Pinpoint the cell where the given text exists, returning its (x, y) midpoint coordinate. 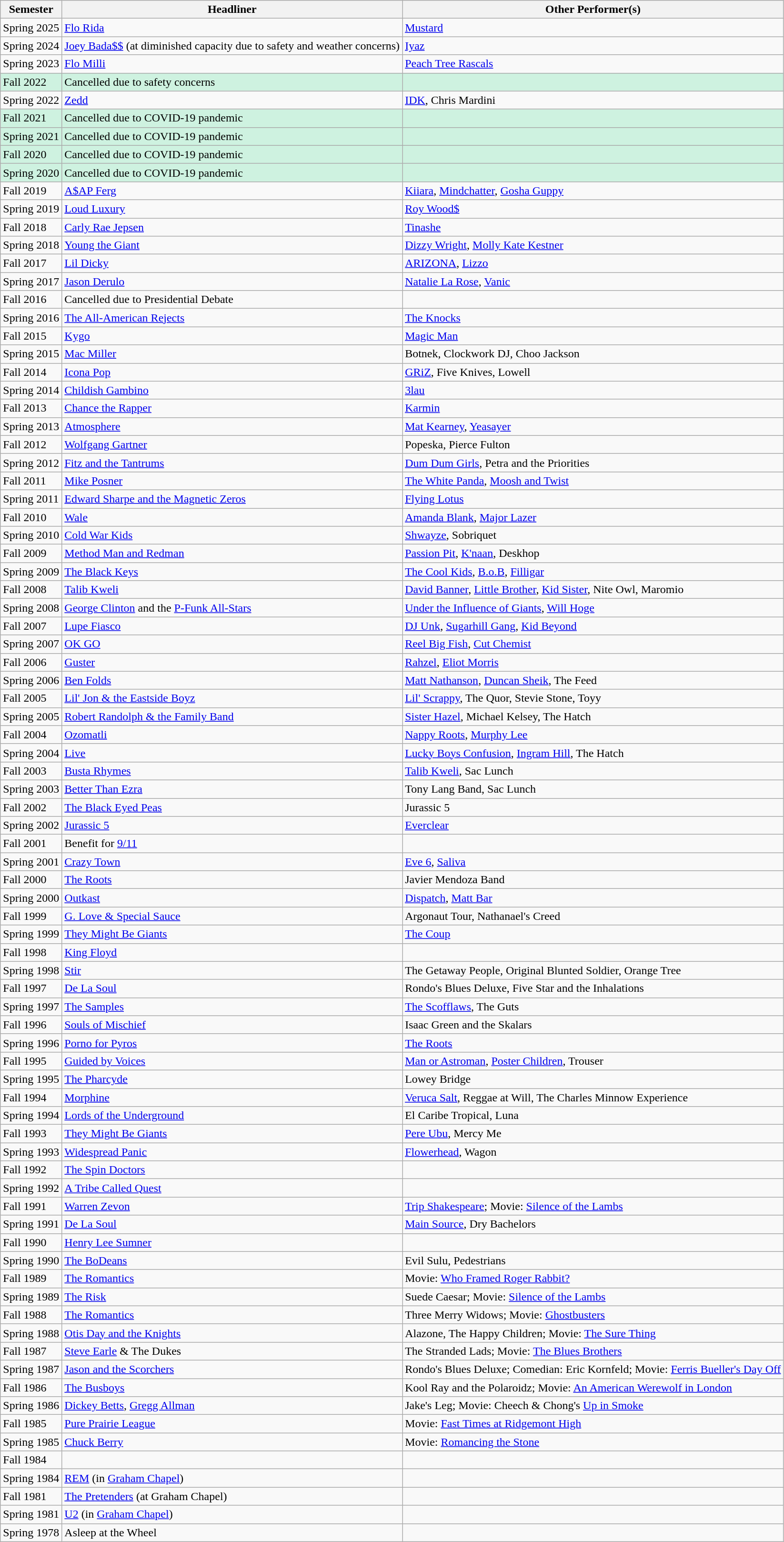
Henry Lee Sumner (232, 1242)
Shwayze, Sobriquet (593, 535)
Fall 1989 (31, 1279)
The Black Eyed Peas (232, 807)
Spring 2024 (31, 46)
DJ Unk, Sugarhill Gang, Kid Beyond (593, 626)
The Spin Doctors (232, 1170)
Spring 2023 (31, 64)
Dum Dum Girls, Petra and the Priorities (593, 463)
Headliner (232, 10)
Rondo's Blues Deluxe; Comedian: Eric Kornfeld; Movie: Ferris Bueller's Day Off (593, 1369)
Mike Posner (232, 481)
Karmin (593, 408)
Spring 2010 (31, 535)
The White Panda, Moosh and Twist (593, 481)
Other Performer(s) (593, 10)
GRiZ, Five Knives, Lowell (593, 372)
Everclear (593, 826)
Lords of the Underground (232, 1116)
Fall 2007 (31, 626)
Three Merry Widows; Movie: Ghostbusters (593, 1315)
Pere Ubu, Mercy Me (593, 1134)
The Pharcyde (232, 1079)
Spring 2016 (31, 318)
Lil' Jon & the Eastside Boyz (232, 698)
Spring 1978 (31, 1532)
Live (232, 753)
Flo Rida (232, 28)
Spring 2000 (31, 898)
Spring 1996 (31, 1043)
Wale (232, 517)
Flo Milli (232, 64)
Cancelled due to Presidential Debate (232, 300)
Spring 1985 (31, 1442)
Jake's Leg; Movie: Cheech & Chong's Up in Smoke (593, 1406)
Wolfgang Gartner (232, 444)
Fall 2022 (31, 82)
Edward Sharpe and the Magnetic Zeros (232, 499)
Movie: Who Framed Roger Rabbit? (593, 1279)
Lupe Fiasco (232, 626)
Spring 2019 (31, 209)
Dizzy Wright, Molly Kate Kestner (593, 245)
Spring 2018 (31, 245)
Fall 1988 (31, 1315)
Rahzel, Eliot Morris (593, 662)
REM (in Graham Chapel) (232, 1478)
The BoDeans (232, 1260)
Spring 2001 (31, 862)
Spring 2017 (31, 282)
Under the Influence of Giants, Will Hoge (593, 608)
Porno for Pyros (232, 1043)
Atmosphere (232, 426)
Spring 2007 (31, 644)
Fall 2010 (31, 517)
Spring 2008 (31, 608)
Fall 2015 (31, 336)
Spring 1992 (31, 1188)
Guided by Voices (232, 1061)
Dispatch, Matt Bar (593, 898)
Pure Prairie League (232, 1424)
Fall 1995 (31, 1061)
Warren Zevon (232, 1206)
ARIZONA, Lizzo (593, 263)
Widespread Panic (232, 1152)
Morphine (232, 1097)
Spring 1994 (31, 1116)
Fall 1990 (31, 1242)
Spring 2009 (31, 572)
Fall 1993 (31, 1134)
Fitz and the Tantrums (232, 463)
Spring 1998 (31, 970)
Spring 2003 (31, 789)
Fall 2001 (31, 844)
Cancelled due to safety concerns (232, 82)
Chuck Berry (232, 1442)
Tinashe (593, 227)
Talib Kweli, Sac Lunch (593, 771)
Flying Lotus (593, 499)
OK GO (232, 644)
The Scofflaws, The Guts (593, 1007)
Spring 1990 (31, 1260)
Fall 2020 (31, 154)
Fall 1992 (31, 1170)
Fall 1984 (31, 1460)
Fall 2005 (31, 698)
Lil Dicky (232, 263)
Spring 1989 (31, 1297)
Roy Wood$ (593, 209)
Fall 1985 (31, 1424)
Spring 2011 (31, 499)
Fall 1998 (31, 952)
The Stranded Lads; Movie: The Blues Brothers (593, 1351)
IDK, Chris Mardini (593, 100)
Spring 2002 (31, 826)
Botnek, Clockwork DJ, Choo Jackson (593, 354)
Spring 2006 (31, 680)
The Risk (232, 1297)
Spring 2004 (31, 753)
Mat Kearney, Yeasayer (593, 426)
U2 (in Graham Chapel) (232, 1514)
Fall 1994 (31, 1097)
Childish Gambino (232, 390)
Eve 6, Saliva (593, 862)
Outkast (232, 898)
Javier Mendoza Band (593, 880)
Lowey Bridge (593, 1079)
Spring 1986 (31, 1406)
Fall 2008 (31, 590)
Fall 2004 (31, 735)
Spring 1995 (31, 1079)
Stir (232, 970)
Fall 1991 (31, 1206)
Young the Giant (232, 245)
Spring 1997 (31, 1007)
Fall 2014 (31, 372)
The Busboys (232, 1388)
Spring 2012 (31, 463)
Main Source, Dry Bachelors (593, 1224)
Spring 2014 (31, 390)
Joey Bada$$ (at diminished capacity due to safety and weather concerns) (232, 46)
David Banner, Little Brother, Kid Sister, Nite Owl, Maromio (593, 590)
Kiiara, Mindchatter, Gosha Guppy (593, 191)
Argonaut Tour, Nathanael's Creed (593, 916)
Fall 2000 (31, 880)
Dickey Betts, Gregg Allman (232, 1406)
Fall 2009 (31, 554)
Loud Luxury (232, 209)
Talib Kweli (232, 590)
The Knocks (593, 318)
Icona Pop (232, 372)
Alazone, The Happy Children; Movie: The Sure Thing (593, 1333)
Spring 2015 (31, 354)
Ozomatli (232, 735)
Busta Rhymes (232, 771)
Nappy Roots, Murphy Lee (593, 735)
Spring 2020 (31, 172)
Lil' Scrappy, The Quor, Stevie Stone, Toyy (593, 698)
Benefit for 9/11 (232, 844)
Spring 1981 (31, 1514)
Kygo (232, 336)
Asleep at the Wheel (232, 1532)
Jason Derulo (232, 282)
Flowerhead, Wagon (593, 1152)
Ben Folds (232, 680)
Natalie La Rose, Vanic (593, 282)
Iyaz (593, 46)
The Pretenders (at Graham Chapel) (232, 1496)
George Clinton and the P-Funk All-Stars (232, 608)
Fall 1987 (31, 1351)
3lau (593, 390)
Fall 2013 (31, 408)
Fall 2016 (31, 300)
Spring 1999 (31, 934)
Trip Shakespeare; Movie: Silence of the Lambs (593, 1206)
The Black Keys (232, 572)
Spring 2013 (31, 426)
Mustard (593, 28)
Fall 2017 (31, 263)
Fall 1986 (31, 1388)
Movie: Fast Times at Ridgemont High (593, 1424)
Fall 2012 (31, 444)
Semester (31, 10)
A$AP Ferg (232, 191)
Souls of Mischief (232, 1025)
The Samples (232, 1007)
Carly Rae Jepsen (232, 227)
Isaac Green and the Skalars (593, 1025)
The All-American Rejects (232, 318)
Fall 1981 (31, 1496)
Fall 2006 (31, 662)
Magic Man (593, 336)
Amanda Blank, Major Lazer (593, 517)
Evil Sulu, Pedestrians (593, 1260)
Zedd (232, 100)
Spring 1993 (31, 1152)
Kool Ray and the Polaroidz; Movie: An American Werewolf in London (593, 1388)
Matt Nathanson, Duncan Sheik, The Feed (593, 680)
Method Man and Redman (232, 554)
Fall 1996 (31, 1025)
Jason and the Scorchers (232, 1369)
El Caribe Tropical, Luna (593, 1116)
Mac Miller (232, 354)
Tony Lang Band, Sac Lunch (593, 789)
Peach Tree Rascals (593, 64)
Spring 2021 (31, 136)
Spring 1987 (31, 1369)
The Getaway People, Original Blunted Soldier, Orange Tree (593, 970)
Passion Pit, K'naan, Deskhop (593, 554)
Fall 2003 (31, 771)
The Coup (593, 934)
The Cool Kids, B.o.B, Filligar (593, 572)
Spring 2022 (31, 100)
Sister Hazel, Michael Kelsey, The Hatch (593, 716)
Rondo's Blues Deluxe, Five Star and the Inhalations (593, 988)
Fall 2019 (31, 191)
Crazy Town (232, 862)
Spring 1991 (31, 1224)
Spring 2025 (31, 28)
Fall 2011 (31, 481)
Guster (232, 662)
Spring 2005 (31, 716)
Popeska, Pierce Fulton (593, 444)
Fall 1997 (31, 988)
Fall 2002 (31, 807)
Veruca Salt, Reggae at Will, The Charles Minnow Experience (593, 1097)
Steve Earle & The Dukes (232, 1351)
King Floyd (232, 952)
Reel Big Fish, Cut Chemist (593, 644)
Spring 1988 (31, 1333)
Fall 2018 (31, 227)
G. Love & Special Sauce (232, 916)
Better Than Ezra (232, 789)
Suede Caesar; Movie: Silence of the Lambs (593, 1297)
Fall 2021 (31, 118)
Robert Randolph & the Family Band (232, 716)
Fall 1999 (31, 916)
A Tribe Called Quest (232, 1188)
Chance the Rapper (232, 408)
Lucky Boys Confusion, Ingram Hill, The Hatch (593, 753)
Movie: Romancing the Stone (593, 1442)
Otis Day and the Knights (232, 1333)
Man or Astroman, Poster Children, Trouser (593, 1061)
Spring 1984 (31, 1478)
Cold War Kids (232, 535)
